From the cell containing the given text, extract its center point as [x, y] coordinate. 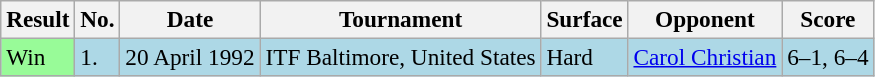
Win [38, 57]
Hard [584, 57]
1. [98, 57]
20 April 1992 [190, 57]
Surface [584, 19]
6–1, 6–4 [828, 57]
Score [828, 19]
Result [38, 19]
Opponent [705, 19]
Tournament [400, 19]
No. [98, 19]
Carol Christian [705, 57]
ITF Baltimore, United States [400, 57]
Date [190, 19]
